Pinpoint the cell where the given text exists, returning its [x, y] midpoint coordinate. 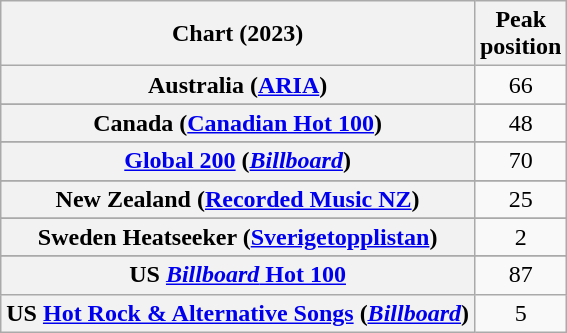
US Hot Rock & Alternative Songs (Billboard) [238, 313]
Australia (ARIA) [238, 85]
87 [520, 275]
New Zealand (Recorded Music NZ) [238, 199]
Global 200 (Billboard) [238, 161]
48 [520, 123]
2 [520, 237]
66 [520, 85]
Sweden Heatseeker (Sverigetopplistan) [238, 237]
Chart (2023) [238, 34]
Peakposition [520, 34]
US Billboard Hot 100 [238, 275]
25 [520, 199]
70 [520, 161]
5 [520, 313]
Canada (Canadian Hot 100) [238, 123]
